Provide the [X, Y] coordinate of the cell's center where the given text is located.  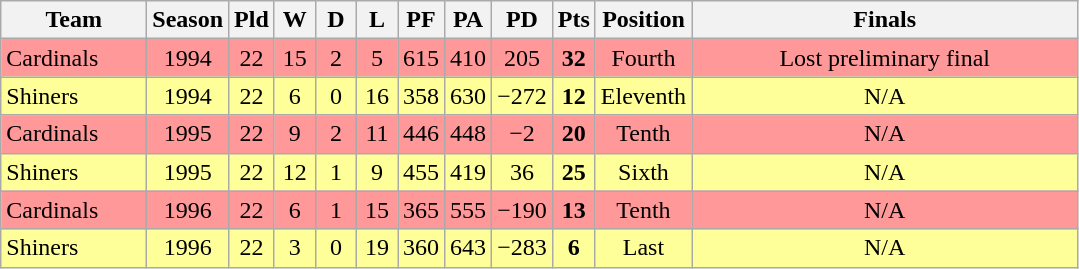
Finals [885, 20]
Season [188, 20]
643 [468, 248]
−283 [522, 248]
20 [574, 134]
W [294, 20]
Last [643, 248]
630 [468, 96]
358 [422, 96]
32 [574, 58]
Team [74, 20]
25 [574, 172]
PA [468, 20]
19 [376, 248]
11 [376, 134]
−190 [522, 210]
448 [468, 134]
Position [643, 20]
360 [422, 248]
−2 [522, 134]
Fourth [643, 58]
410 [468, 58]
L [376, 20]
Pld [252, 20]
555 [468, 210]
36 [522, 172]
615 [422, 58]
Pts [574, 20]
PF [422, 20]
446 [422, 134]
3 [294, 248]
5 [376, 58]
PD [522, 20]
16 [376, 96]
365 [422, 210]
419 [468, 172]
Lost preliminary final [885, 58]
205 [522, 58]
455 [422, 172]
D [336, 20]
−272 [522, 96]
13 [574, 210]
Eleventh [643, 96]
Sixth [643, 172]
